From the cell containing the given text, extract its center point as (x, y) coordinate. 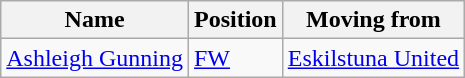
Name (95, 20)
Eskilstuna United (373, 58)
Moving from (373, 20)
Position (235, 20)
Ashleigh Gunning (95, 58)
FW (235, 58)
